Scan for the cell matching the given text and deliver its [x, y] coordinate at center. 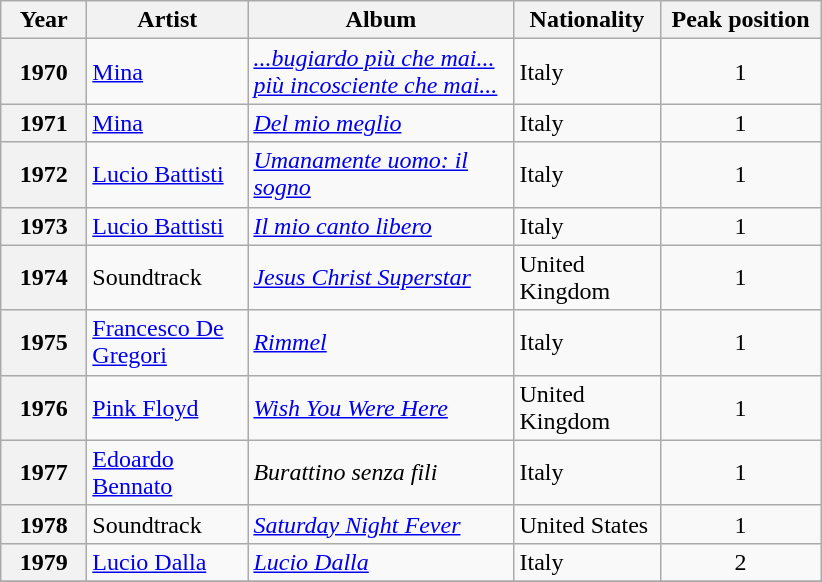
Francesco De Gregori [168, 342]
1972 [44, 174]
Nationality [587, 20]
Umanamente uomo: il sogno [381, 174]
Del mio meglio [381, 123]
1971 [44, 123]
Jesus Christ Superstar [381, 278]
1977 [44, 472]
Il mio canto libero [381, 226]
Peak position [740, 20]
2 [740, 562]
1978 [44, 524]
Year [44, 20]
...bugiardo più che mai... più incosciente che mai... [381, 72]
Album [381, 20]
Saturday Night Fever [381, 524]
Edoardo Bennato [168, 472]
United States [587, 524]
Artist [168, 20]
Pink Floyd [168, 408]
1974 [44, 278]
Burattino senza fili [381, 472]
1973 [44, 226]
1976 [44, 408]
1970 [44, 72]
Rimmel [381, 342]
1979 [44, 562]
Wish You Were Here [381, 408]
1975 [44, 342]
